Capture the cell that displays the provided text and extract its (X, Y) central coordinate. 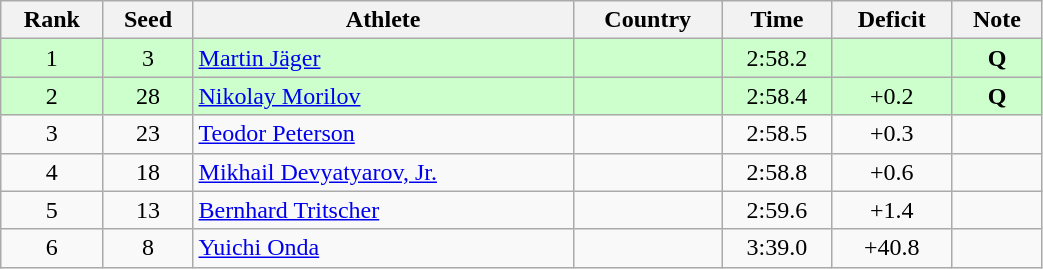
13 (148, 210)
28 (148, 96)
Yuichi Onda (383, 248)
Time (776, 20)
3:39.0 (776, 248)
Teodor Peterson (383, 134)
2:58.4 (776, 96)
2:58.2 (776, 58)
2:58.5 (776, 134)
Deficit (892, 20)
Mikhail Devyatyarov, Jr. (383, 172)
+0.6 (892, 172)
1 (52, 58)
Athlete (383, 20)
Nikolay Morilov (383, 96)
+1.4 (892, 210)
8 (148, 248)
18 (148, 172)
Seed (148, 20)
23 (148, 134)
2 (52, 96)
+0.2 (892, 96)
2:58.8 (776, 172)
4 (52, 172)
Country (648, 20)
Rank (52, 20)
+0.3 (892, 134)
2:59.6 (776, 210)
+40.8 (892, 248)
6 (52, 248)
5 (52, 210)
Bernhard Tritscher (383, 210)
Martin Jäger (383, 58)
Note (997, 20)
